Find where the given text appears and provide that cell's center as (X, Y) coordinate. 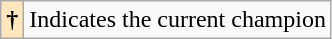
Indicates the current champion (178, 20)
† (12, 20)
